Find where the given text appears and provide that cell's center as (x, y) coordinate. 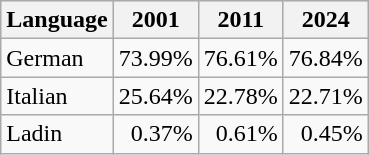
Italian (57, 96)
2011 (240, 20)
0.37% (156, 134)
German (57, 58)
2001 (156, 20)
22.71% (326, 96)
Ladin (57, 134)
76.61% (240, 58)
76.84% (326, 58)
2024 (326, 20)
0.45% (326, 134)
Language (57, 20)
73.99% (156, 58)
25.64% (156, 96)
22.78% (240, 96)
0.61% (240, 134)
